Find where the given text appears and provide that cell's center as (x, y) coordinate. 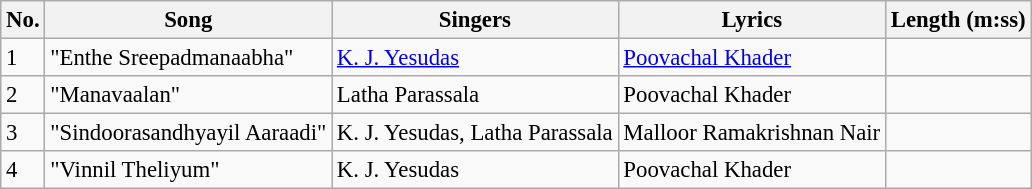
3 (23, 133)
Song (188, 20)
Length (m:ss) (958, 20)
Malloor Ramakrishnan Nair (752, 133)
Latha Parassala (475, 95)
4 (23, 170)
K. J. Yesudas, Latha Parassala (475, 133)
"Manavaalan" (188, 95)
No. (23, 20)
Lyrics (752, 20)
"Vinnil Theliyum" (188, 170)
"Enthe Sreepadmanaabha" (188, 58)
2 (23, 95)
"Sindoorasandhyayil Aaraadi" (188, 133)
Singers (475, 20)
1 (23, 58)
